For the text-containing cell, return its midpoint in (X, Y) coordinate format. 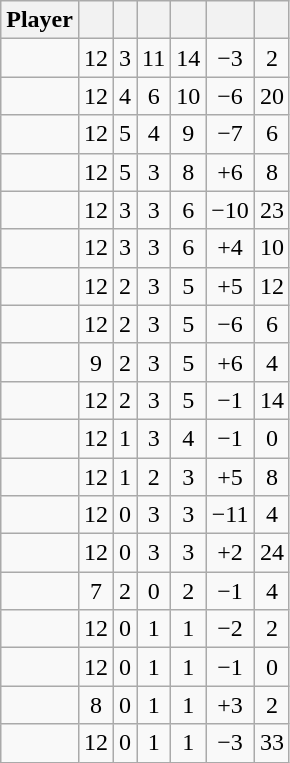
−7 (230, 134)
−2 (230, 629)
23 (272, 210)
−11 (230, 515)
24 (272, 553)
33 (272, 743)
+2 (230, 553)
Player (40, 20)
+4 (230, 248)
+3 (230, 705)
7 (96, 591)
−10 (230, 210)
11 (154, 58)
20 (272, 96)
